Return the [x, y] coordinate for the center point of the cell that contains the specified text.  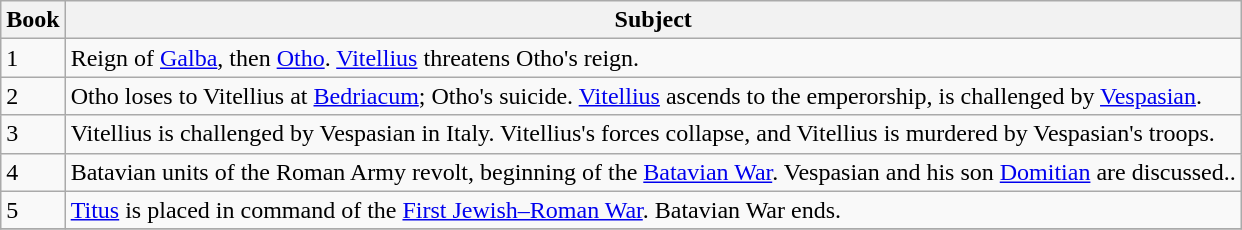
Batavian units of the Roman Army revolt, beginning of the Batavian War. Vespasian and his son Domitian are discussed.. [653, 172]
Subject [653, 20]
5 [33, 210]
Titus is placed in command of the First Jewish–Roman War. Batavian War ends. [653, 210]
3 [33, 134]
Reign of Galba, then Otho. Vitellius threatens Otho's reign. [653, 58]
1 [33, 58]
Vitellius is challenged by Vespasian in Italy. Vitellius's forces collapse, and Vitellius is murdered by Vespasian's troops. [653, 134]
Otho loses to Vitellius at Bedriacum; Otho's suicide. Vitellius ascends to the emperorship, is challenged by Vespasian. [653, 96]
4 [33, 172]
Book [33, 20]
2 [33, 96]
